Locate the cell with the specified text and output its (x, y) center coordinate. 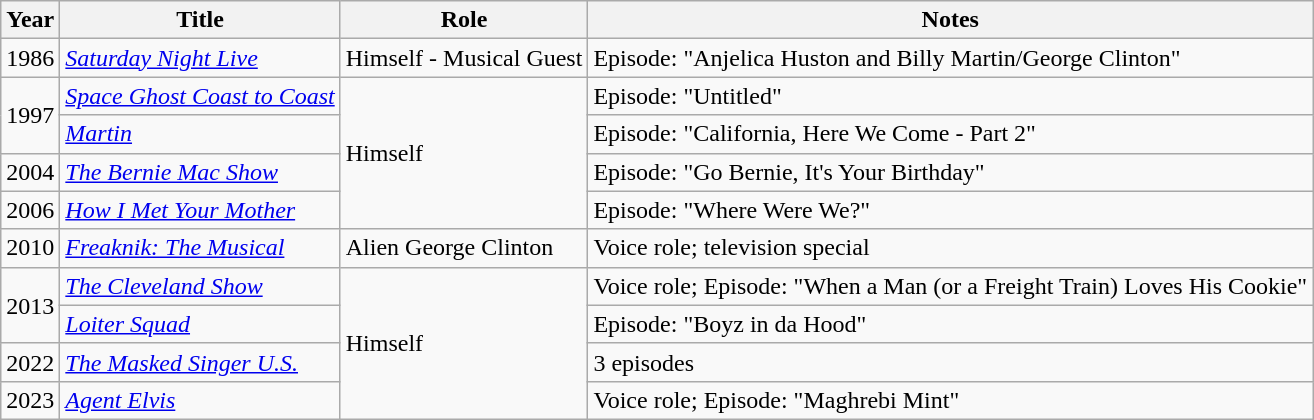
2023 (30, 400)
2010 (30, 248)
Title (200, 20)
Episode: "Where Were We?" (950, 210)
2004 (30, 172)
How I Met Your Mother (200, 210)
Saturday Night Live (200, 58)
Alien George Clinton (464, 248)
The Cleveland Show (200, 286)
3 episodes (950, 362)
The Bernie Mac Show (200, 172)
Year (30, 20)
Episode: "Untitled" (950, 96)
Voice role; television special (950, 248)
Voice role; Episode: "Maghrebi Mint" (950, 400)
Voice role; Episode: "When a Man (or a Freight Train) Loves His Cookie" (950, 286)
2022 (30, 362)
2013 (30, 305)
The Masked Singer U.S. (200, 362)
Agent Elvis (200, 400)
Space Ghost Coast to Coast (200, 96)
Loiter Squad (200, 324)
2006 (30, 210)
Episode: "Go Bernie, It's Your Birthday" (950, 172)
1997 (30, 115)
Role (464, 20)
Episode: "California, Here We Come - Part 2" (950, 134)
1986 (30, 58)
Freaknik: The Musical (200, 248)
Episode: "Anjelica Huston and Billy Martin/George Clinton" (950, 58)
Notes (950, 20)
Martin (200, 134)
Episode: "Boyz in da Hood" (950, 324)
Himself - Musical Guest (464, 58)
